Determine the (X, Y) coordinate at the center of the cell enclosing the given text.  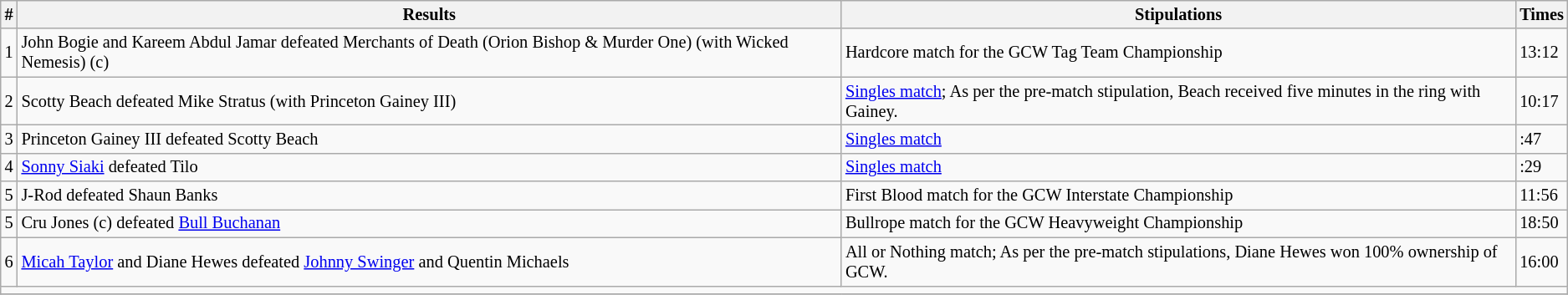
Cru Jones (c) defeated Bull Buchanan (430, 223)
11:56 (1542, 196)
Princeton Gainey III defeated Scotty Beach (430, 139)
Scotty Beach defeated Mike Stratus (with Princeton Gainey III) (430, 101)
Singles match; As per the pre-match stipulation, Beach received five minutes in the ring with Gainey. (1178, 101)
All or Nothing match; As per the pre-match stipulations, Diane Hewes won 100% ownership of GCW. (1178, 262)
# (9, 14)
16:00 (1542, 262)
2 (9, 101)
Sonny Siaki defeated Tilo (430, 167)
First Blood match for the GCW Interstate Championship (1178, 196)
10:17 (1542, 101)
6 (9, 262)
Bullrope match for the GCW Heavyweight Championship (1178, 223)
4 (9, 167)
:29 (1542, 167)
1 (9, 53)
3 (9, 139)
Times (1542, 14)
John Bogie and Kareem Abdul Jamar defeated Merchants of Death (Orion Bishop & Murder One) (with Wicked Nemesis) (c) (430, 53)
Results (430, 14)
J-Rod defeated Shaun Banks (430, 196)
18:50 (1542, 223)
Micah Taylor and Diane Hewes defeated Johnny Swinger and Quentin Michaels (430, 262)
Stipulations (1178, 14)
:47 (1542, 139)
13:12 (1542, 53)
Hardcore match for the GCW Tag Team Championship (1178, 53)
